Return the (x, y) coordinate for the center point of the cell that contains the specified text.  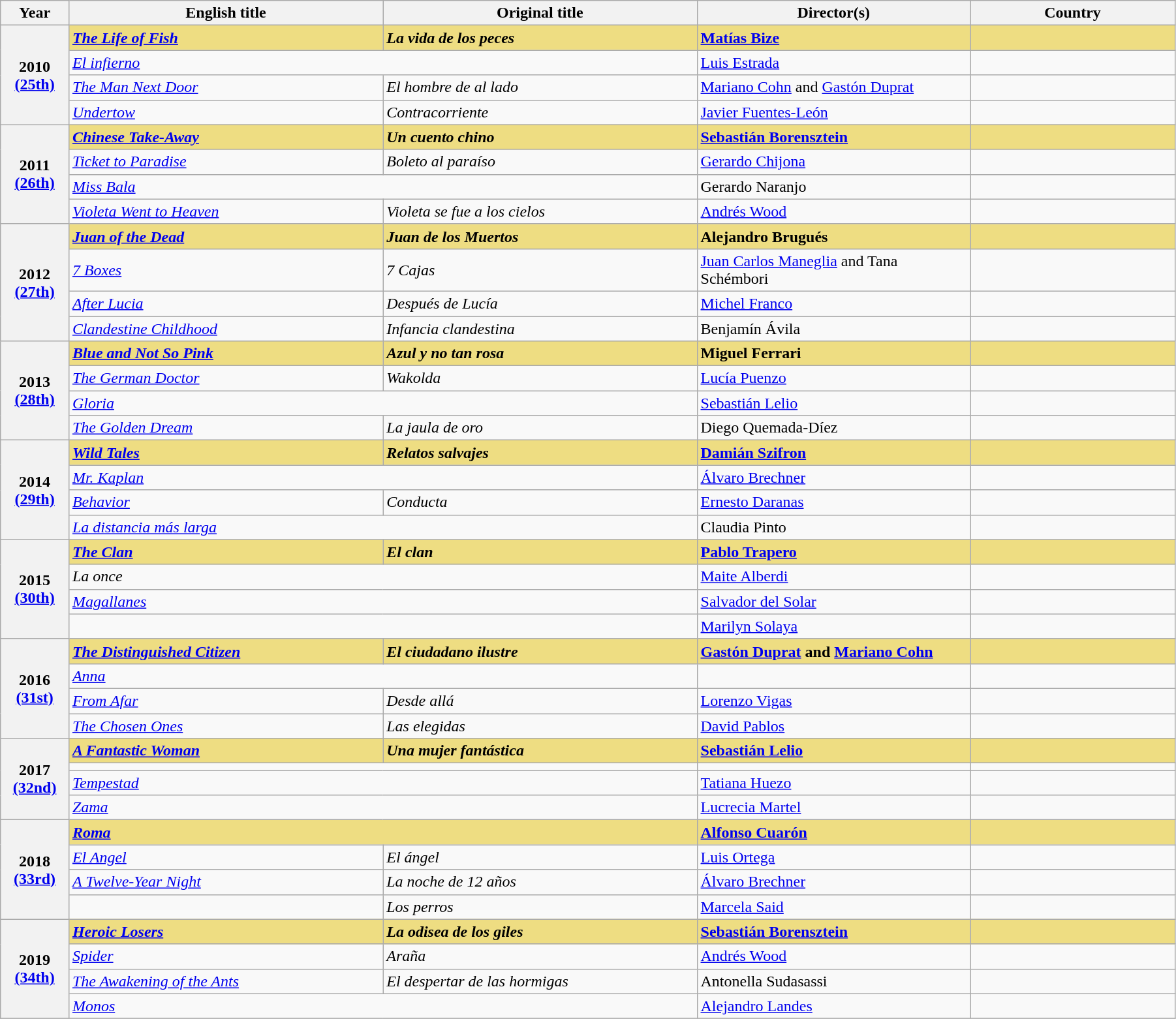
El ciudadano ilustre (540, 651)
Wakolda (540, 378)
The Awakening of the Ants (226, 981)
The Clan (226, 552)
Javier Fuentes-León (834, 112)
Contracorriente (540, 112)
Una mujer fantástica (540, 751)
Azul y no tan rosa (540, 354)
Conducta (540, 502)
The German Doctor (226, 378)
Magallanes (382, 601)
Wild Tales (226, 453)
Mr. Kaplan (382, 478)
El despertar de las hormigas (540, 981)
Juan of the Dead (226, 236)
Relatos salvajes (540, 453)
La vida de los peces (540, 38)
El infierno (382, 63)
Behavior (226, 502)
Lorenzo Vigas (834, 701)
El ángel (540, 857)
Antonella Sudasassi (834, 981)
Luis Ortega (834, 857)
Diego Quemada-Díez (834, 428)
Mariano Cohn and Gastón Duprat (834, 87)
Infancia clandestina (540, 328)
Tatiana Huezo (834, 783)
2010(25th) (35, 75)
Desde allá (540, 701)
Alejandro Brugués (834, 236)
El hombre de al lado (540, 87)
Los perros (540, 907)
Luis Estrada (834, 63)
After Lucia (226, 303)
A Fantastic Woman (226, 751)
Anna (382, 676)
La jaula de oro (540, 428)
2019(34th) (35, 969)
Violeta Went to Heaven (226, 211)
Ernesto Daranas (834, 502)
The Distinguished Citizen (226, 651)
A Twelve-Year Night (226, 882)
Pablo Trapero (834, 552)
La distancia más larga (382, 527)
Blue and Not So Pink (226, 354)
From Afar (226, 701)
Salvador del Solar (834, 601)
2012(27th) (35, 282)
Juan Carlos Maneglia and Tana Schémbori (834, 270)
Benjamín Ávila (834, 328)
7 Boxes (226, 270)
Roma (382, 832)
The Life of Fish (226, 38)
Después de Lucía (540, 303)
Alfonso Cuarón (834, 832)
Zama (382, 808)
2014(29th) (35, 490)
2017(32nd) (35, 779)
2015(30th) (35, 589)
7 Cajas (540, 270)
2013(28th) (35, 391)
Gerardo Chijona (834, 162)
Claudia Pinto (834, 527)
Violeta se fue a los cielos (540, 211)
La once (382, 577)
2011(26th) (35, 174)
Juan de los Muertos (540, 236)
Director(s) (834, 13)
La odisea de los giles (540, 932)
Damián Szifron (834, 453)
The Chosen Ones (226, 726)
Heroic Losers (226, 932)
David Pablos (834, 726)
Gloria (382, 403)
Tempestad (382, 783)
Year (35, 13)
Araña (540, 956)
El clan (540, 552)
The Golden Dream (226, 428)
Las elegidas (540, 726)
Lucía Puenzo (834, 378)
Alejandro Landes (834, 1006)
Un cuento chino (540, 137)
La noche de 12 años (540, 882)
Matías Bize (834, 38)
Original title (540, 13)
Clandestine Childhood (226, 328)
Undertow (226, 112)
Gastón Duprat and Mariano Cohn (834, 651)
Michel Franco (834, 303)
Lucrecia Martel (834, 808)
El Angel (226, 857)
Spider (226, 956)
2016(31st) (35, 688)
Chinese Take-Away (226, 137)
Boleto al paraíso (540, 162)
Marcela Said (834, 907)
Gerardo Naranjo (834, 187)
Ticket to Paradise (226, 162)
English title (226, 13)
Country (1073, 13)
Miguel Ferrari (834, 354)
Miss Bala (382, 187)
Maite Alberdi (834, 577)
Marilyn Solaya (834, 626)
The Man Next Door (226, 87)
Monos (382, 1006)
2018(33rd) (35, 870)
